From the cell containing the given text, extract its center point as (x, y) coordinate. 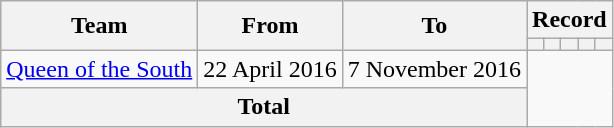
Queen of the South (100, 69)
To (434, 26)
7 November 2016 (434, 69)
Record (570, 20)
Total (264, 107)
Team (100, 26)
From (270, 26)
22 April 2016 (270, 69)
